Search for the cell housing the specified text and yield its [X, Y] center coordinate. 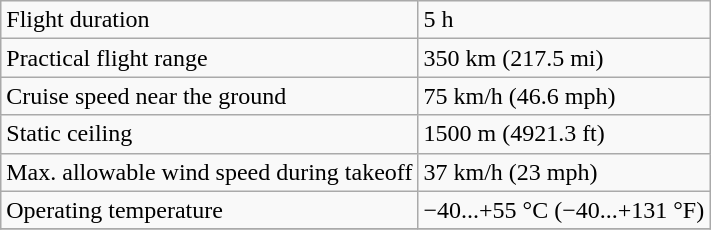
Max. allowable wind speed during takeoff [210, 172]
350 km (217.5 mi) [564, 58]
5 h [564, 20]
−40...+55 °C (−40...+131 °F) [564, 210]
Practical flight range [210, 58]
Operating temperature [210, 210]
Cruise speed near the ground [210, 96]
37 km/h (23 mph) [564, 172]
Flight duration [210, 20]
75 km/h (46.6 mph) [564, 96]
1500 m (4921.3 ft) [564, 134]
Static ceiling [210, 134]
